Scan for the cell matching the given text and deliver its (x, y) coordinate at center. 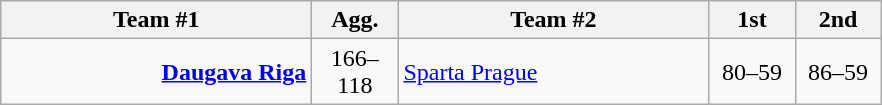
Agg. (355, 20)
Team #2 (554, 20)
1st (752, 20)
80–59 (752, 72)
Team #1 (156, 20)
86–59 (838, 72)
166–118 (355, 72)
Sparta Prague (554, 72)
Daugava Riga (156, 72)
2nd (838, 20)
